Scan for the cell matching the given text and deliver its (x, y) coordinate at center. 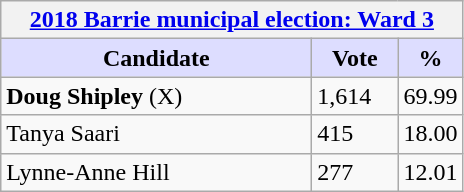
Vote (355, 58)
2018 Barrie municipal election: Ward 3 (232, 20)
Lynne-Anne Hill (156, 172)
277 (355, 172)
1,614 (355, 96)
12.01 (430, 172)
Tanya Saari (156, 134)
Candidate (156, 58)
18.00 (430, 134)
% (430, 58)
69.99 (430, 96)
415 (355, 134)
Doug Shipley (X) (156, 96)
